From the cell containing the given text, extract its center point as [X, Y] coordinate. 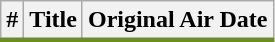
Title [54, 21]
# [12, 21]
Original Air Date [178, 21]
